Return [X, Y] of the center of cell containing provided text 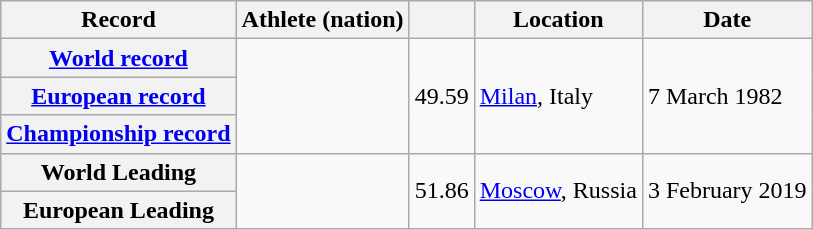
7 March 1982 [727, 96]
49.59 [442, 96]
Championship record [118, 134]
European record [118, 96]
European Leading [118, 210]
Record [118, 20]
Date [727, 20]
World Leading [118, 172]
51.86 [442, 191]
World record [118, 58]
3 February 2019 [727, 191]
Athlete (nation) [322, 20]
Moscow, Russia [558, 191]
Milan, Italy [558, 96]
Location [558, 20]
